Output the [X, Y] coordinate of the center of the cell containing the given text.  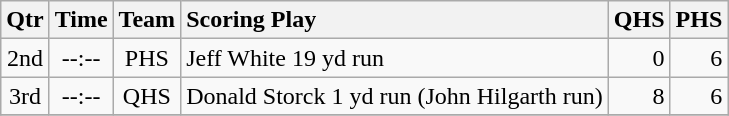
Scoring Play [395, 20]
Time [81, 20]
8 [639, 96]
0 [639, 58]
Qtr [25, 20]
2nd [25, 58]
3rd [25, 96]
Jeff White 19 yd run [395, 58]
Donald Storck 1 yd run (John Hilgarth run) [395, 96]
Team [147, 20]
